Capture the cell that displays the provided text and extract its (X, Y) central coordinate. 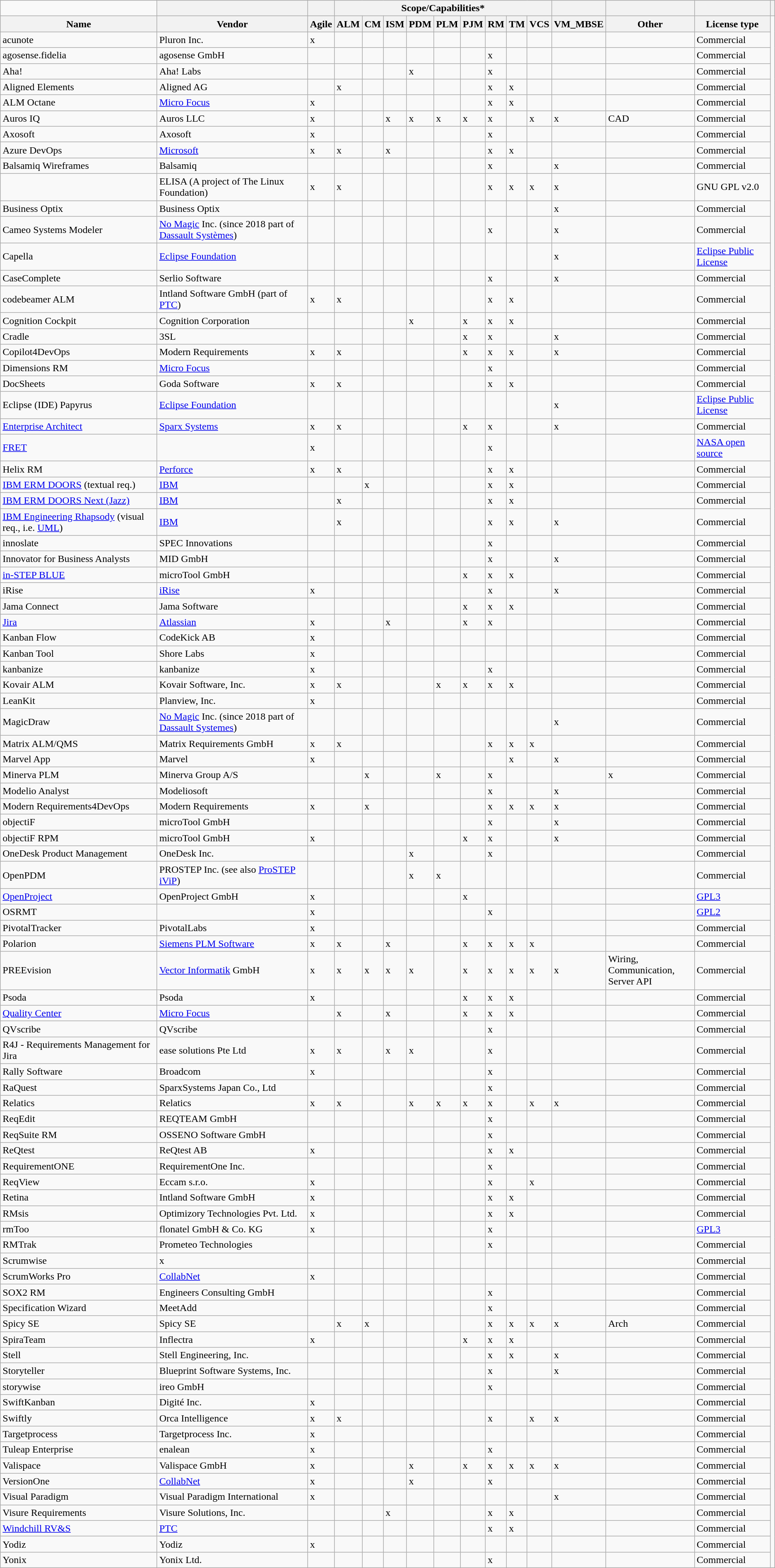
ReqSuite RM (79, 1135)
IBM ERM DOORS (textual req.) (79, 485)
VCS (539, 24)
enalean (232, 1450)
agosense GmbH (232, 55)
SPEC Innovations (232, 543)
SpiraTeam (79, 1340)
Valispace GmbH (232, 1465)
Engineers Consulting GmbH (232, 1292)
Goda Software (232, 384)
CodeKick AB (232, 638)
Jama Connect (79, 606)
Kanban Flow (79, 638)
innoslate (79, 543)
Scope/Capabilities* (443, 8)
Kovair Software, Inc. (232, 685)
OSRMT (79, 912)
Intland Software GmbH (part of PTC) (232, 300)
Visual Paradigm International (232, 1497)
Pluron Inc. (232, 40)
OpenPDM (79, 875)
Cognition Cockpit (79, 321)
RMTrak (79, 1245)
ELISA (A project of The Linux Foundation) (232, 187)
Dimensions RM (79, 368)
Matrix ALM/QMS (79, 743)
Rally Software (79, 1071)
Cameo Systems Modeler (79, 230)
Other (650, 24)
Auros IQ (79, 118)
acunote (79, 40)
Aligned AG (232, 87)
Modeliosoft (232, 791)
Eccam s.r.o. (232, 1182)
R4J - Requirements Management for Jira (79, 1050)
ReQtest (79, 1150)
Retina (79, 1198)
Windchill RV&S (79, 1528)
Aha! Labs (232, 71)
Inflectra (232, 1340)
Kanban Tool (79, 653)
GNU GPL v2.0 (732, 187)
Copilot4DevOps (79, 352)
Stell (79, 1355)
Siemens PLM Software (232, 944)
Cognition Corporation (232, 321)
Innovator for Business Analysts (79, 559)
OSSENO Software GmbH (232, 1135)
PTC (232, 1528)
Sparx Systems (232, 426)
Eclipse (IDE) Papyrus (79, 405)
ReqView (79, 1182)
OpenProject (79, 896)
Balsamiq (232, 166)
PREEvision (79, 970)
Helix RM (79, 469)
objectiF RPM (79, 838)
agosense.fidelia (79, 55)
Visure Requirements (79, 1513)
Balsamiq Wireframes (79, 166)
DocSheets (79, 384)
RequirementONE (79, 1166)
RequirementOne Inc. (232, 1166)
Auros LLC (232, 118)
ReQtest AB (232, 1150)
Optimizory Technologies Pvt. Ltd. (232, 1213)
Visual Paradigm (79, 1497)
Serlio Software (232, 278)
Valispace (79, 1465)
MagicDraw (79, 722)
IBM ERM DOORS Next (Jazz) (79, 500)
Storyteller (79, 1371)
NASA open source (732, 448)
Minerva Group A/S (232, 775)
Jama Software (232, 606)
codebeamer ALM (79, 300)
Planview, Inc. (232, 701)
PLM (447, 24)
ALM Octane (79, 103)
Aha! (79, 71)
Agile (321, 24)
PROSTEP Inc. (see also ProSTEP iViP) (232, 875)
Polarion (79, 944)
Visure Solutions, Inc. (232, 1513)
License type (732, 24)
Yonix (79, 1560)
LeanKit (79, 701)
Intland Software GmbH (232, 1198)
Name (79, 24)
CM (373, 24)
Vendor (232, 24)
ease solutions Pte Ltd (232, 1050)
MeetAdd (232, 1308)
Minerva PLM (79, 775)
OneDesk Product Management (79, 854)
3SL (232, 336)
ReqEdit (79, 1119)
No Magic Inc. (since 2018 part of Dassault Systèmes) (232, 230)
Broadcom (232, 1071)
Digité Inc. (232, 1402)
objectiF (79, 822)
Stell Engineering, Inc. (232, 1355)
Wiring, Communication,Server API (650, 970)
Jira (79, 622)
ScrumWorks Pro (79, 1276)
ISM (395, 24)
Marvel App (79, 759)
OneDesk Inc. (232, 854)
Capella (79, 257)
Marvel (232, 759)
flonatel GmbH & Co. KG (232, 1229)
Microsoft (232, 150)
Scrumwise (79, 1261)
Orca Intelligence (232, 1418)
PivotalLabs (232, 928)
GPL2 (732, 912)
PDM (420, 24)
rmToo (79, 1229)
in-STEP BLUE (79, 575)
Tuleap Enterprise (79, 1450)
RMsis (79, 1213)
Arch (650, 1323)
RaQuest (79, 1087)
Vector Informatik GmbH (232, 970)
Matrix Requirements GmbH (232, 743)
Prometeo Technologies (232, 1245)
storywise (79, 1387)
No Magic Inc. (since 2018 part of Dassault Systemes) (232, 722)
Atlassian (232, 622)
SOX2 RM (79, 1292)
TM (517, 24)
Swiftly (79, 1418)
Enterprise Architect (79, 426)
Targetprocess (79, 1434)
Kovair ALM (79, 685)
Targetprocess Inc. (232, 1434)
ireo GmbH (232, 1387)
IBM Engineering Rhapsody (visual req., i.e. UML) (79, 521)
FRET (79, 448)
Modern Requirements4DevOps (79, 807)
REQTEAM GmbH (232, 1119)
Perforce (232, 469)
Modelio Analyst (79, 791)
Quality Center (79, 1013)
Aligned Elements (79, 87)
Azure DevOps (79, 150)
CaseComplete (79, 278)
Cradle (79, 336)
SparxSystems Japan Co., Ltd (232, 1087)
Shore Labs (232, 653)
OpenProject GmbH (232, 896)
SwiftKanban (79, 1402)
ALM (349, 24)
Specification Wizard (79, 1308)
MID GmbH (232, 559)
VersionOne (79, 1481)
VM_MBSE (579, 24)
Yonix Ltd. (232, 1560)
RM (496, 24)
Blueprint Software Systems, Inc. (232, 1371)
CAD (650, 118)
PivotalTracker (79, 928)
PJM (473, 24)
